Detect which cell encompasses the target text, then output its [x, y] center coordinate. 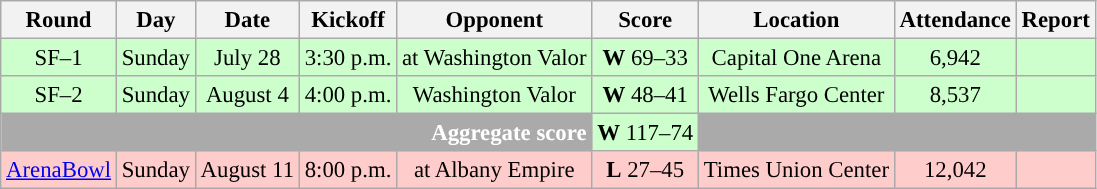
July 28 [247, 58]
W 117–74 [646, 133]
Day [156, 20]
Location [796, 20]
Score [646, 20]
SF–2 [59, 95]
Capital One Arena [796, 58]
W 69–33 [646, 58]
August 4 [247, 95]
3:30 p.m. [348, 58]
Opponent [494, 20]
8:00 p.m. [348, 170]
Kickoff [348, 20]
at Albany Empire [494, 170]
August 11 [247, 170]
Attendance [955, 20]
8,537 [955, 95]
Date [247, 20]
Wells Fargo Center [796, 95]
6,942 [955, 58]
Report [1056, 20]
12,042 [955, 170]
L 27–45 [646, 170]
W 48–41 [646, 95]
Washington Valor [494, 95]
SF–1 [59, 58]
Aggregate score [296, 133]
4:00 p.m. [348, 95]
ArenaBowl [59, 170]
Round [59, 20]
Times Union Center [796, 170]
at Washington Valor [494, 58]
